Return (x, y) of the center of cell containing provided text 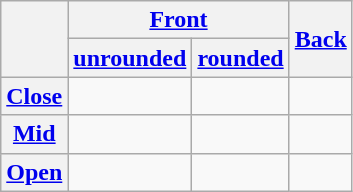
Mid (34, 134)
Front (178, 20)
Open (34, 172)
unrounded (130, 58)
Back (320, 39)
rounded (240, 58)
Close (34, 96)
